Detect which cell encompasses the target text, then output its [x, y] center coordinate. 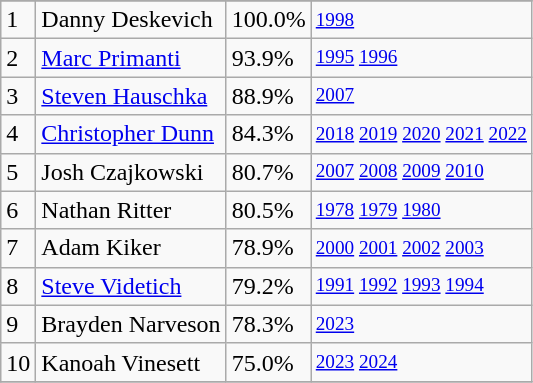
88.9% [268, 96]
Kanoah Vinesett [131, 362]
10 [18, 362]
8 [18, 286]
1991 1992 1993 1994 [421, 286]
Danny Deskevich [131, 20]
93.9% [268, 58]
100.0% [268, 20]
2 [18, 58]
2000 2001 2002 2003 [421, 248]
78.9% [268, 248]
2007 [421, 96]
80.5% [268, 210]
3 [18, 96]
80.7% [268, 172]
2023 [421, 324]
Adam Kiker [131, 248]
84.3% [268, 134]
78.3% [268, 324]
6 [18, 210]
Josh Czajkowski [131, 172]
Nathan Ritter [131, 210]
1998 [421, 20]
79.2% [268, 286]
1978 1979 1980 [421, 210]
Steven Hauschka [131, 96]
4 [18, 134]
Steve Videtich [131, 286]
Christopher Dunn [131, 134]
1 [18, 20]
9 [18, 324]
7 [18, 248]
1995 1996 [421, 58]
5 [18, 172]
2023 2024 [421, 362]
Brayden Narveson [131, 324]
2007 2008 2009 2010 [421, 172]
2018 2019 2020 2021 2022 [421, 134]
Marc Primanti [131, 58]
75.0% [268, 362]
